Find where the given text appears and provide that cell's center as [X, Y] coordinate. 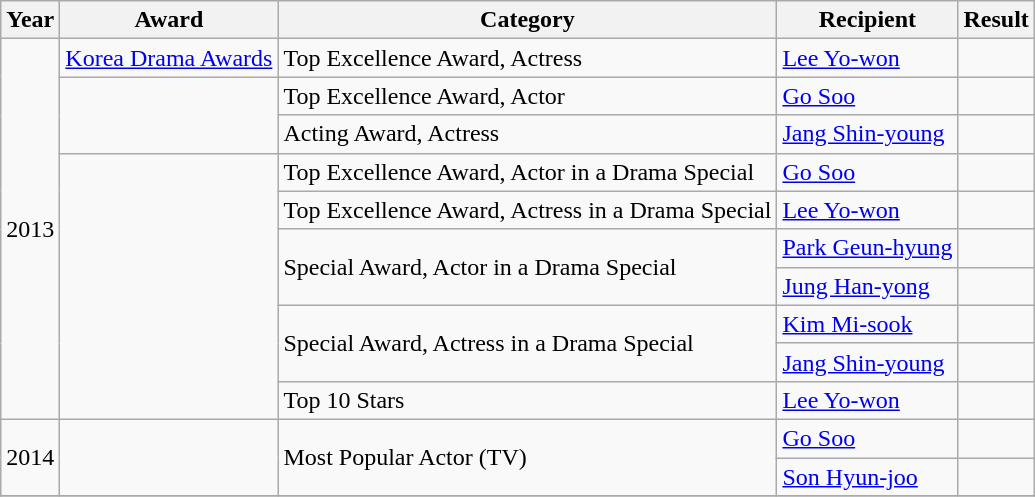
Most Popular Actor (TV) [528, 457]
Korea Drama Awards [169, 58]
Park Geun-hyung [868, 248]
Top Excellence Award, Actress in a Drama Special [528, 210]
Kim Mi-sook [868, 324]
Category [528, 20]
Jung Han-yong [868, 286]
Recipient [868, 20]
Top Excellence Award, Actor [528, 96]
Top 10 Stars [528, 400]
Top Excellence Award, Actor in a Drama Special [528, 172]
Year [30, 20]
2014 [30, 457]
Result [996, 20]
Son Hyun-joo [868, 477]
Special Award, Actor in a Drama Special [528, 267]
Special Award, Actress in a Drama Special [528, 343]
Award [169, 20]
Acting Award, Actress [528, 134]
2013 [30, 230]
Top Excellence Award, Actress [528, 58]
